Search for the cell housing the specified text and yield its [X, Y] center coordinate. 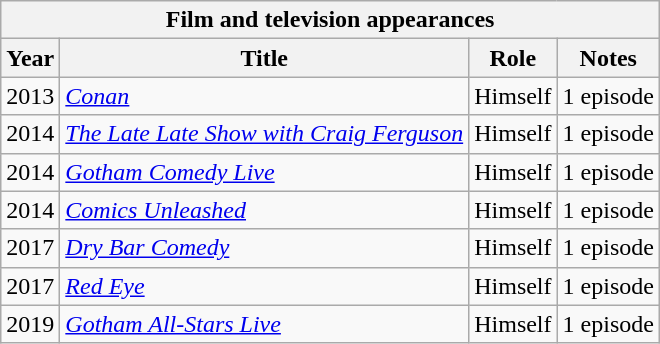
Title [264, 58]
Red Eye [264, 286]
2013 [30, 96]
Gotham Comedy Live [264, 172]
Year [30, 58]
Conan [264, 96]
Notes [608, 58]
Dry Bar Comedy [264, 248]
2019 [30, 324]
Comics Unleashed [264, 210]
Film and television appearances [330, 20]
The Late Late Show with Craig Ferguson [264, 134]
Role [513, 58]
Gotham All-Stars Live [264, 324]
